Return [X, Y] of the center of cell containing provided text 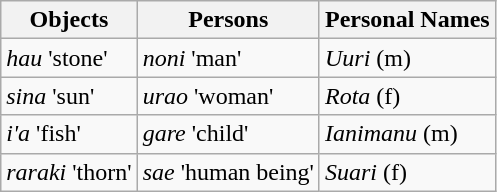
Uuri (m) [407, 58]
Rota (f) [407, 96]
urao 'woman' [228, 96]
sae 'human being' [228, 172]
hau 'stone' [69, 58]
Objects [69, 20]
i'a 'fish' [69, 134]
Suari (f) [407, 172]
gare 'child' [228, 134]
raraki 'thorn' [69, 172]
Ianimanu (m) [407, 134]
Persons [228, 20]
noni 'man' [228, 58]
Personal Names [407, 20]
sina 'sun' [69, 96]
